Return the (X, Y) coordinate for the center point of the cell that contains the specified text.  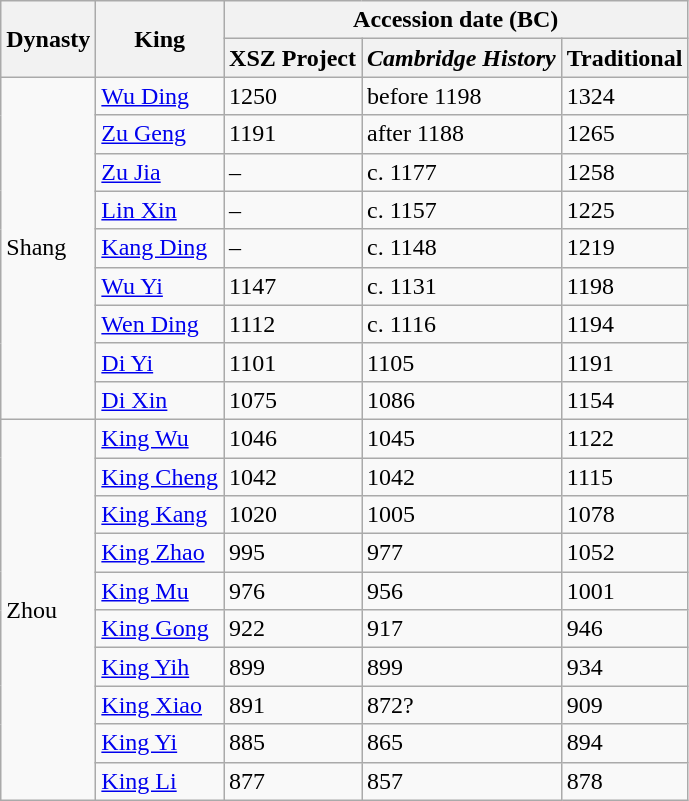
917 (462, 629)
1324 (624, 96)
956 (462, 591)
922 (293, 629)
Zu Jia (160, 172)
946 (624, 629)
after 1188 (462, 134)
934 (624, 667)
1001 (624, 591)
King Kang (160, 515)
878 (624, 781)
King Xiao (160, 705)
877 (293, 781)
1112 (293, 324)
King (160, 39)
1052 (624, 553)
1122 (624, 438)
885 (293, 743)
Cambridge History (462, 58)
1101 (293, 362)
King Li (160, 781)
1005 (462, 515)
1105 (462, 362)
Dynasty (48, 39)
1086 (462, 400)
Wu Yi (160, 286)
Wu Ding (160, 96)
1147 (293, 286)
King Wu (160, 438)
1075 (293, 400)
1265 (624, 134)
1154 (624, 400)
894 (624, 743)
909 (624, 705)
1258 (624, 172)
891 (293, 705)
c. 1131 (462, 286)
before 1198 (462, 96)
Zu Geng (160, 134)
c. 1116 (462, 324)
Wen Ding (160, 324)
Shang (48, 248)
King Cheng (160, 477)
Di Yi (160, 362)
977 (462, 553)
XSZ Project (293, 58)
1045 (462, 438)
Lin Xin (160, 210)
1020 (293, 515)
King Gong (160, 629)
Zhou (48, 610)
c. 1148 (462, 248)
Di Xin (160, 400)
King Zhao (160, 553)
865 (462, 743)
1115 (624, 477)
Traditional (624, 58)
1194 (624, 324)
976 (293, 591)
1078 (624, 515)
857 (462, 781)
Kang Ding (160, 248)
1046 (293, 438)
c. 1157 (462, 210)
995 (293, 553)
King Yih (160, 667)
c. 1177 (462, 172)
1219 (624, 248)
872? (462, 705)
King Yi (160, 743)
1198 (624, 286)
King Mu (160, 591)
Accession date (BC) (456, 20)
1225 (624, 210)
1250 (293, 96)
